Pinpoint the cell where the given text exists, returning its (x, y) midpoint coordinate. 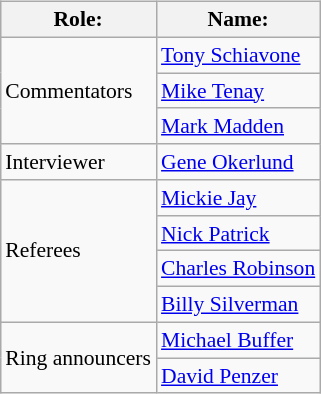
Billy Silverman (238, 305)
Commentators (78, 90)
Tony Schiavone (238, 55)
Charles Robinson (238, 269)
Mark Madden (238, 126)
Role: (78, 20)
Michael Buffer (238, 340)
David Penzer (238, 376)
Interviewer (78, 162)
Ring announcers (78, 358)
Mike Tenay (238, 91)
Referees (78, 251)
Name: (238, 20)
Gene Okerlund (238, 162)
Nick Patrick (238, 233)
Mickie Jay (238, 198)
